Search for the cell housing the specified text and yield its (x, y) center coordinate. 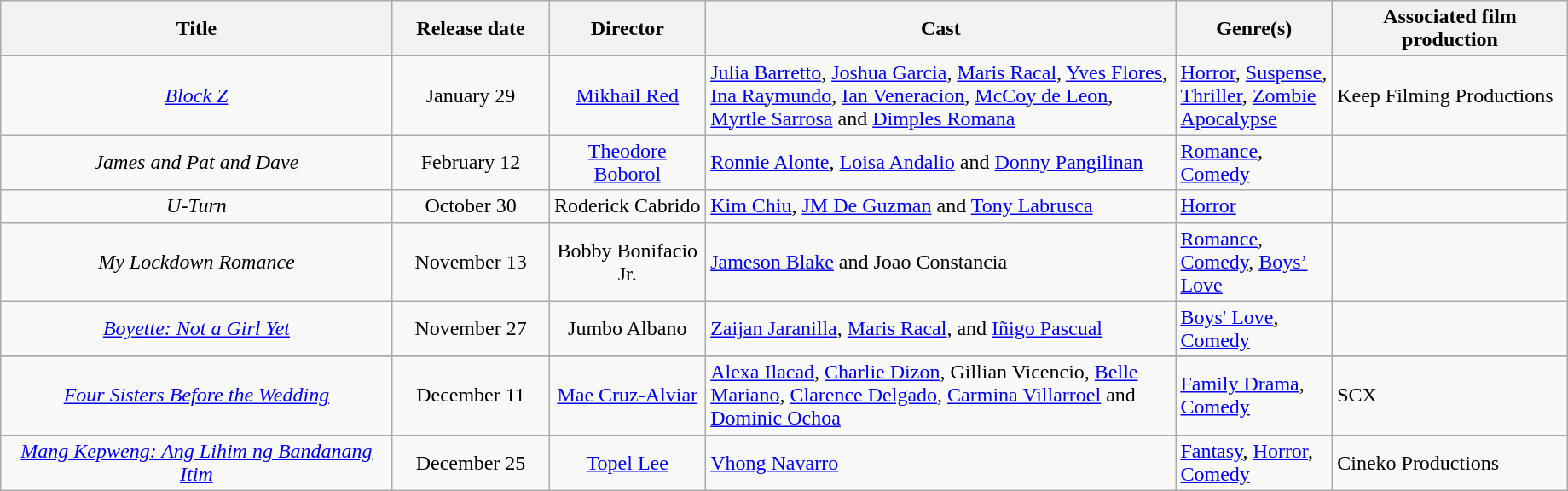
December 25 (471, 462)
November 27 (471, 329)
Family Drama, Comedy (1254, 396)
Kim Chiu, JM De Guzman and Tony Labrusca (941, 206)
Genre(s) (1254, 29)
Horror, Suspense, Thriller, Zombie Apocalypse (1254, 95)
Julia Barretto, Joshua Garcia, Maris Racal, Yves Flores, Ina Raymundo, Ian Veneracion, McCoy de Leon, Myrtle Sarrosa and Dimples Romana (941, 95)
Alexa Ilacad, Charlie Dizon, Gillian Vicencio, Belle Mariano, Clarence Delgado, Carmina Villarroel and Dominic Ochoa (941, 396)
Title (196, 29)
My Lockdown Romance (196, 262)
December 11 (471, 396)
Associated film production (1450, 29)
Topel Lee (628, 462)
Boys' Love, Comedy (1254, 329)
SCX (1450, 396)
Cast (941, 29)
Bobby Bonifacio Jr. (628, 262)
Romance, Comedy (1254, 162)
Fantasy, Horror, Comedy (1254, 462)
Jameson Blake and Joao Constancia (941, 262)
Cineko Productions (1450, 462)
Four Sisters Before the Wedding (196, 396)
February 12 (471, 162)
Mikhail Red (628, 95)
Ronnie Alonte, Loisa Andalio and Donny Pangilinan (941, 162)
January 29 (471, 95)
Release date (471, 29)
Roderick Cabrido (628, 206)
Theodore Boborol (628, 162)
Horror (1254, 206)
James and Pat and Dave (196, 162)
U-Turn (196, 206)
Keep Filming Productions (1450, 95)
October 30 (471, 206)
Boyette: Not a Girl Yet (196, 329)
Mang Kepweng: Ang Lihim ng Bandanang Itim (196, 462)
Romance, Comedy, Boys’ Love (1254, 262)
November 13 (471, 262)
Director (628, 29)
Block Z (196, 95)
Zaijan Jaranilla, Maris Racal, and Iñigo Pascual (941, 329)
Vhong Navarro (941, 462)
Jumbo Albano (628, 329)
Mae Cruz-Alviar (628, 396)
